From the cell containing the given text, extract its center point as (X, Y) coordinate. 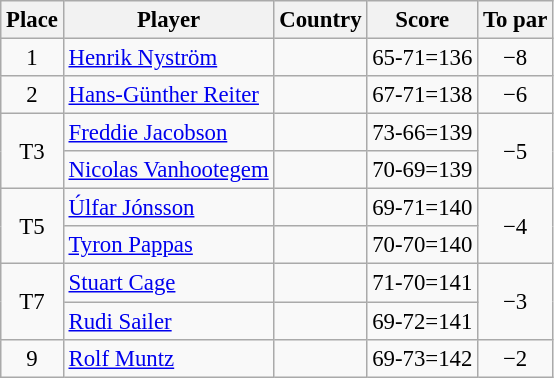
67-71=138 (422, 95)
T7 (32, 302)
T5 (32, 226)
Place (32, 20)
73-66=139 (422, 133)
Player (168, 20)
Hans-Günther Reiter (168, 95)
Rudi Sailer (168, 321)
Tyron Pappas (168, 245)
Úlfar Jónsson (168, 208)
Country (320, 20)
Score (422, 20)
Stuart Cage (168, 283)
To par (516, 20)
71-70=141 (422, 283)
69-73=142 (422, 358)
Nicolas Vanhootegem (168, 170)
69-72=141 (422, 321)
−5 (516, 152)
1 (32, 58)
70-70=140 (422, 245)
−2 (516, 358)
T3 (32, 152)
65-71=136 (422, 58)
Freddie Jacobson (168, 133)
69-71=140 (422, 208)
−4 (516, 226)
70-69=139 (422, 170)
Henrik Nyström (168, 58)
9 (32, 358)
Rolf Muntz (168, 358)
2 (32, 95)
−8 (516, 58)
−6 (516, 95)
−3 (516, 302)
